Search for the cell housing the specified text and yield its [x, y] center coordinate. 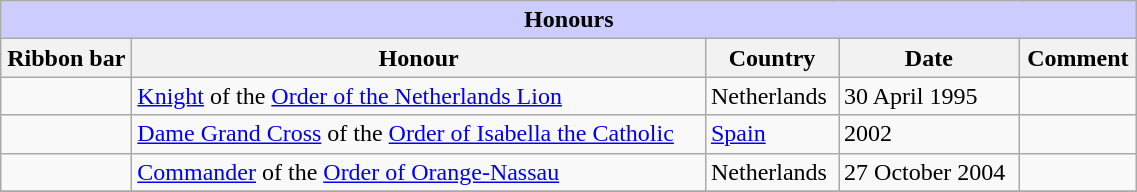
Ribbon bar [66, 58]
Commander of the Order of Orange-Nassau [419, 172]
Honours [569, 20]
Spain [772, 134]
Country [772, 58]
Knight of the Order of the Netherlands Lion [419, 96]
2002 [930, 134]
Dame Grand Cross of the Order of Isabella the Catholic [419, 134]
Honour [419, 58]
Date [930, 58]
Comment [1078, 58]
30 April 1995 [930, 96]
27 October 2004 [930, 172]
